From the cell containing the given text, extract its center point as [X, Y] coordinate. 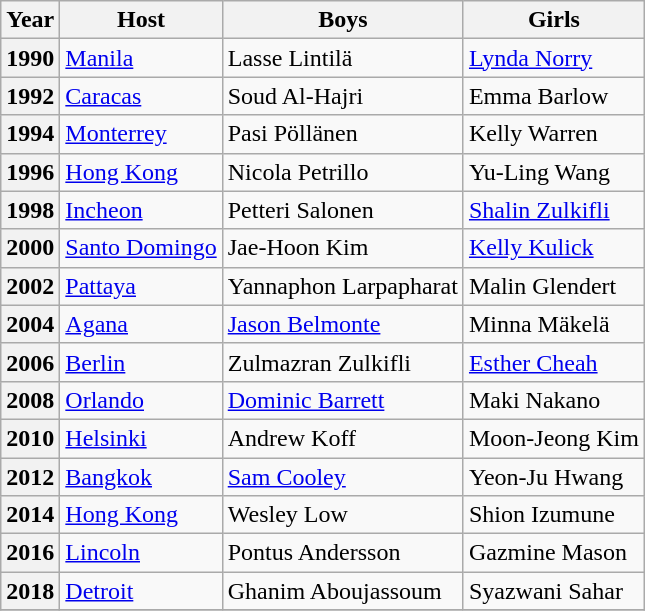
Moon-Jeong Kim [554, 438]
Gazmine Mason [554, 553]
Esther Cheah [554, 362]
Helsinki [141, 438]
Agana [141, 324]
Girls [554, 20]
Petteri Salonen [342, 210]
Incheon [141, 210]
Dominic Barrett [342, 400]
Jason Belmonte [342, 324]
Lincoln [141, 553]
Shalin Zulkifli [554, 210]
1990 [30, 58]
Jae-Hoon Kim [342, 248]
Detroit [141, 591]
Shion Izumune [554, 515]
Pasi Pöllänen [342, 134]
2004 [30, 324]
2018 [30, 591]
1994 [30, 134]
Lynda Norry [554, 58]
Year [30, 20]
2010 [30, 438]
1992 [30, 96]
Monterrey [141, 134]
Ghanim Aboujassoum [342, 591]
2006 [30, 362]
Pontus Andersson [342, 553]
Wesley Low [342, 515]
Pattaya [141, 286]
2008 [30, 400]
2014 [30, 515]
Emma Barlow [554, 96]
Malin Glendert [554, 286]
Kelly Kulick [554, 248]
Berlin [141, 362]
Sam Cooley [342, 477]
1996 [30, 172]
Boys [342, 20]
Minna Mäkelä [554, 324]
2000 [30, 248]
Soud Al-Hajri [342, 96]
1998 [30, 210]
Santo Domingo [141, 248]
Kelly Warren [554, 134]
Andrew Koff [342, 438]
2016 [30, 553]
Orlando [141, 400]
Syazwani Sahar [554, 591]
Yannaphon Larpapharat [342, 286]
Yu-Ling Wang [554, 172]
Yeon-Ju Hwang [554, 477]
2012 [30, 477]
Caracas [141, 96]
Zulmazran Zulkifli [342, 362]
Manila [141, 58]
Lasse Lintilä [342, 58]
Host [141, 20]
Maki Nakano [554, 400]
Nicola Petrillo [342, 172]
2002 [30, 286]
Bangkok [141, 477]
